From the cell containing the given text, extract its center point as (x, y) coordinate. 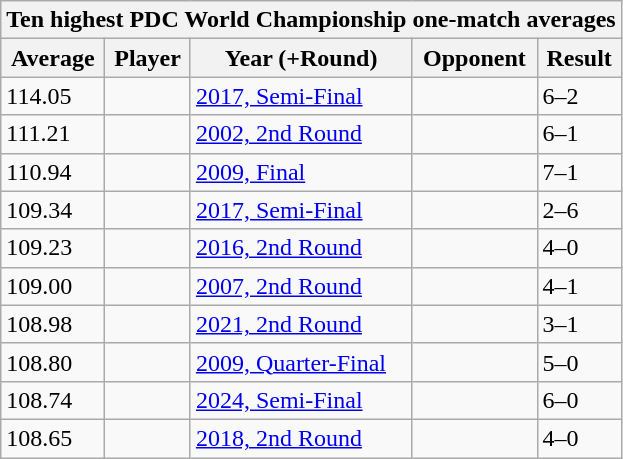
Opponent (474, 58)
109.34 (53, 210)
2024, Semi-Final (300, 400)
2021, 2nd Round (300, 324)
108.65 (53, 438)
108.80 (53, 362)
6–0 (579, 400)
110.94 (53, 172)
108.74 (53, 400)
109.00 (53, 286)
Year (+Round) (300, 58)
2009, Final (300, 172)
Player (148, 58)
Average (53, 58)
2018, 2nd Round (300, 438)
111.21 (53, 134)
2009, Quarter-Final (300, 362)
2002, 2nd Round (300, 134)
Result (579, 58)
Ten highest PDC World Championship one-match averages (311, 20)
109.23 (53, 248)
3–1 (579, 324)
2007, 2nd Round (300, 286)
7–1 (579, 172)
108.98 (53, 324)
114.05 (53, 96)
5–0 (579, 362)
6–1 (579, 134)
6–2 (579, 96)
4–1 (579, 286)
2016, 2nd Round (300, 248)
2–6 (579, 210)
